Detect which cell encompasses the target text, then output its [x, y] center coordinate. 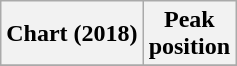
Chart (2018) [72, 34]
Peakposition [189, 34]
